Pinpoint the cell where the given text exists, returning its [x, y] midpoint coordinate. 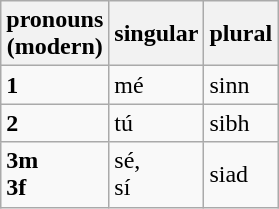
2 [55, 123]
plural [241, 34]
sé,sí [156, 174]
singular [156, 34]
mé [156, 85]
tú [156, 123]
siad [241, 174]
1 [55, 85]
pronouns(modern) [55, 34]
3m3f [55, 174]
sinn [241, 85]
sibh [241, 123]
